Provide the (X, Y) coordinate of the cell's center where the given text is located.  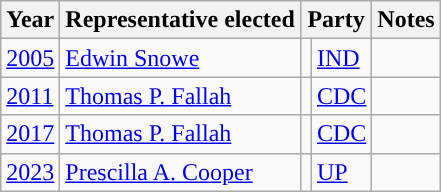
Representative elected (180, 20)
Prescilla A. Cooper (180, 172)
Year (30, 20)
Notes (406, 20)
Edwin Snowe (180, 58)
2011 (30, 96)
2023 (30, 172)
UP (341, 172)
IND (341, 58)
Party (336, 20)
2017 (30, 134)
2005 (30, 58)
